From the cell containing the given text, extract its center point as [x, y] coordinate. 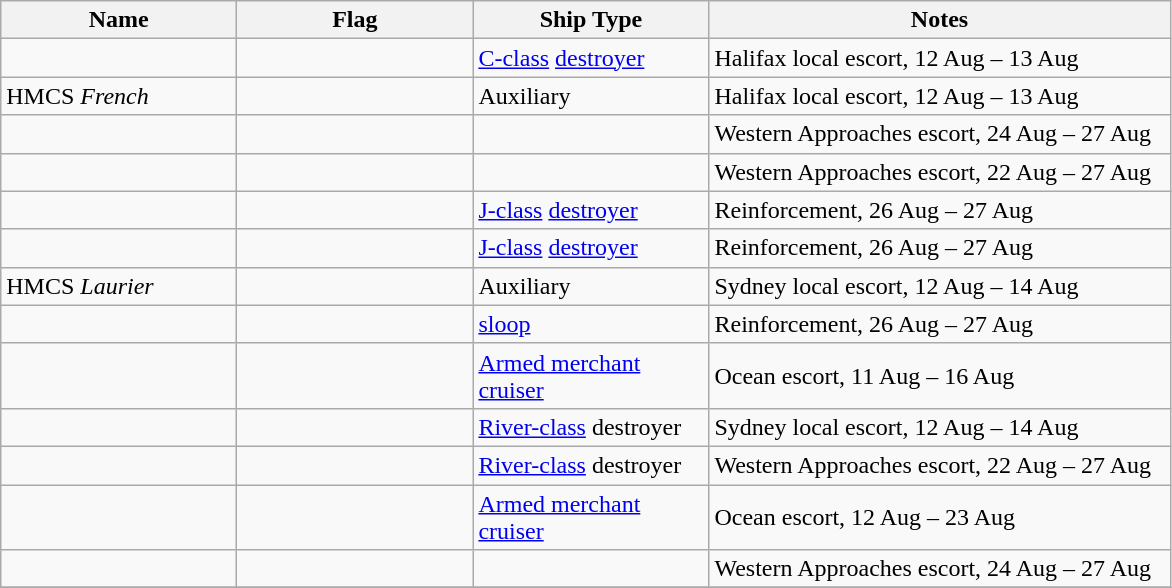
sloop [591, 324]
Ocean escort, 12 Aug – 23 Aug [940, 516]
HMCS French [119, 96]
C-class destroyer [591, 58]
Notes [940, 20]
Ship Type [591, 20]
Name [119, 20]
Ocean escort, 11 Aug – 16 Aug [940, 376]
HMCS Laurier [119, 286]
Flag [355, 20]
